From the cell containing the given text, extract its center point as [x, y] coordinate. 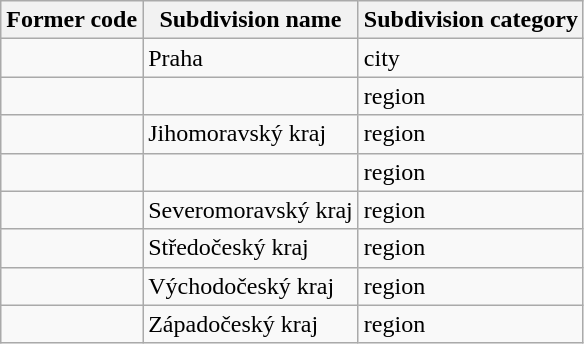
Severomoravský kraj [251, 210]
Východočeský kraj [251, 286]
Subdivision name [251, 20]
Jihomoravský kraj [251, 134]
Středočeský kraj [251, 248]
Subdivision category [470, 20]
Former code [72, 20]
Západočeský kraj [251, 324]
Praha [251, 58]
city [470, 58]
